Provide the [X, Y] coordinate of the cell's center where the given text is located.  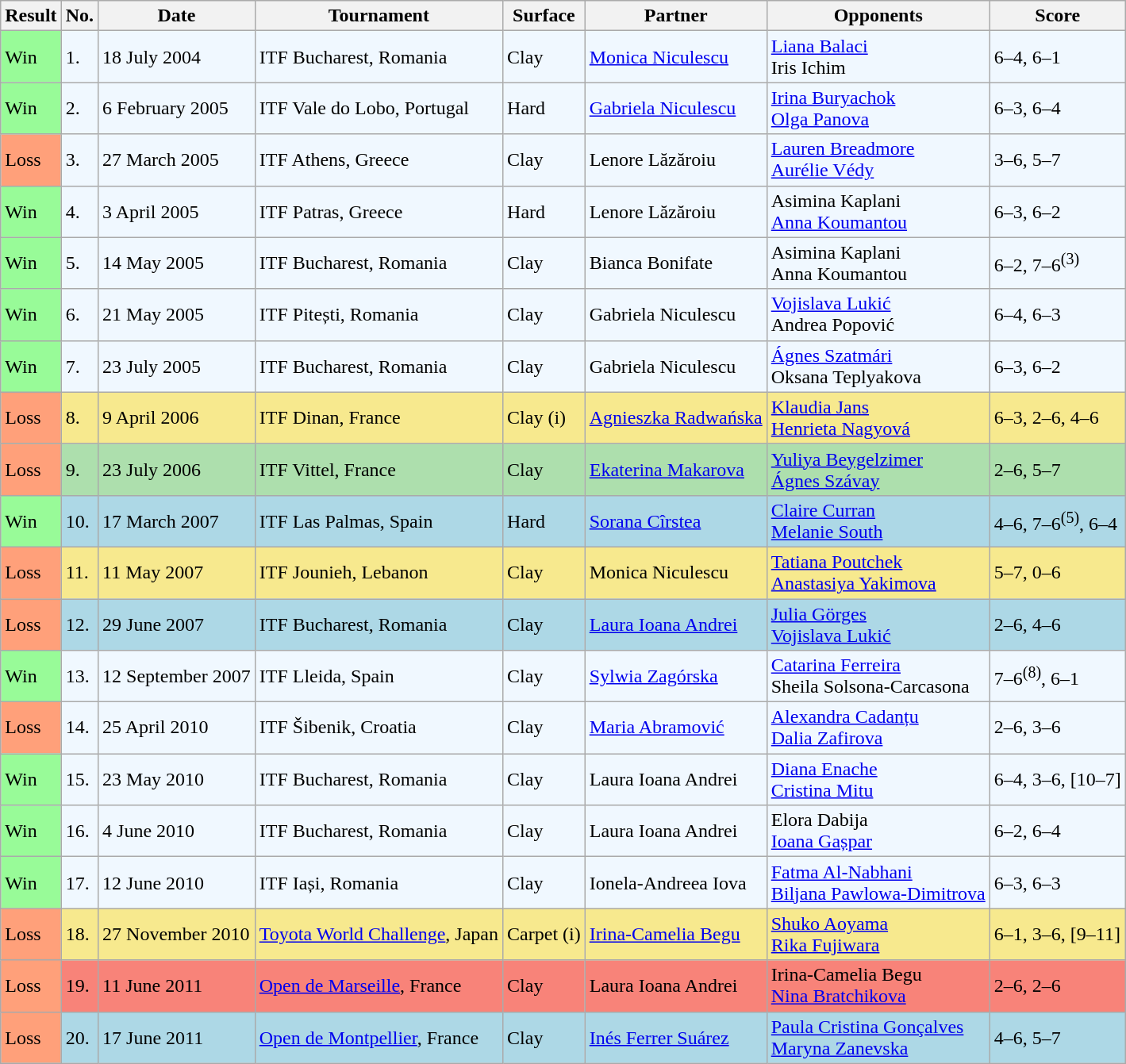
4–6, 7–6(5), 6–4 [1057, 520]
Tournament [379, 16]
Ágnes Szatmári Oksana Teplyakova [878, 367]
3 April 2005 [177, 211]
6–4, 6–1 [1057, 57]
Open de Montpellier, France [379, 1038]
ITF Athens, Greece [379, 160]
Result [31, 16]
Ionela-Andreea Iova [676, 882]
Diana Enache Cristina Mitu [878, 779]
Inés Ferrer Suárez [676, 1038]
6–3, 6–4 [1057, 108]
Carpet (i) [544, 935]
12 September 2007 [177, 676]
Irina Buryachok Olga Panova [878, 108]
4. [79, 211]
Yuliya Beygelzimer Ágnes Szávay [878, 470]
Clay (i) [544, 417]
ITF Pitești, Romania [379, 314]
8. [79, 417]
ITF Patras, Greece [379, 211]
10. [79, 520]
20. [79, 1038]
19. [79, 985]
Surface [544, 16]
7. [79, 367]
23 May 2010 [177, 779]
16. [79, 832]
5–7, 0–6 [1057, 573]
Lauren Breadmore Aurélie Védy [878, 160]
2–6, 3–6 [1057, 728]
25 April 2010 [177, 728]
ITF Vale do Lobo, Portugal [379, 108]
Klaudia Jans Henrieta Nagyová [878, 417]
Irina-Camelia Begu Nina Bratchikova [878, 985]
6–4, 3–6, [10–7] [1057, 779]
9. [79, 470]
ITF Lleida, Spain [379, 676]
11 June 2011 [177, 985]
ITF Jounieh, Lebanon [379, 573]
ITF Iași, Romania [379, 882]
27 November 2010 [177, 935]
27 March 2005 [177, 160]
29 June 2007 [177, 624]
6. [79, 314]
ITF Vittel, France [379, 470]
Paula Cristina Gonçalves Maryna Zanevska [878, 1038]
17 March 2007 [177, 520]
Maria Abramović [676, 728]
Ekaterina Makarova [676, 470]
ITF Dinan, France [379, 417]
Liana Balaci Iris Ichim [878, 57]
Irina-Camelia Begu [676, 935]
Claire Curran Melanie South [878, 520]
17. [79, 882]
Elora Dabija Ioana Gașpar [878, 832]
5. [79, 263]
12. [79, 624]
2–6, 5–7 [1057, 470]
23 July 2005 [177, 367]
21 May 2005 [177, 314]
Julia Görges Vojislava Lukić [878, 624]
Bianca Bonifate [676, 263]
No. [79, 16]
11 May 2007 [177, 573]
Agnieszka Radwańska [676, 417]
12 June 2010 [177, 882]
6–3, 2–6, 4–6 [1057, 417]
4 June 2010 [177, 832]
Shuko Aoyama Rika Fujiwara [878, 935]
1. [79, 57]
2–6, 2–6 [1057, 985]
6–2, 6–4 [1057, 832]
7–6(8), 6–1 [1057, 676]
11. [79, 573]
15. [79, 779]
4–6, 5–7 [1057, 1038]
Alexandra Cadanțu Dalia Zafirova [878, 728]
Sorana Cîrstea [676, 520]
13. [79, 676]
6 February 2005 [177, 108]
9 April 2006 [177, 417]
14. [79, 728]
Open de Marseille, France [379, 985]
23 July 2006 [177, 470]
Toyota World Challenge, Japan [379, 935]
6–1, 3–6, [9–11] [1057, 935]
3. [79, 160]
Fatma Al-Nabhani Biljana Pawlowa-Dimitrova [878, 882]
Sylwia Zagórska [676, 676]
ITF Las Palmas, Spain [379, 520]
18 July 2004 [177, 57]
14 May 2005 [177, 263]
Score [1057, 16]
3–6, 5–7 [1057, 160]
6–4, 6–3 [1057, 314]
Vojislava Lukić Andrea Popović [878, 314]
Partner [676, 16]
18. [79, 935]
ITF Šibenik, Croatia [379, 728]
6–2, 7–6(3) [1057, 263]
Catarina Ferreira Sheila Solsona-Carcasona [878, 676]
6–3, 6–3 [1057, 882]
Opponents [878, 16]
2. [79, 108]
Date [177, 16]
2–6, 4–6 [1057, 624]
17 June 2011 [177, 1038]
Tatiana Poutchek Anastasiya Yakimova [878, 573]
